Return (X, Y) of the center of cell containing provided text 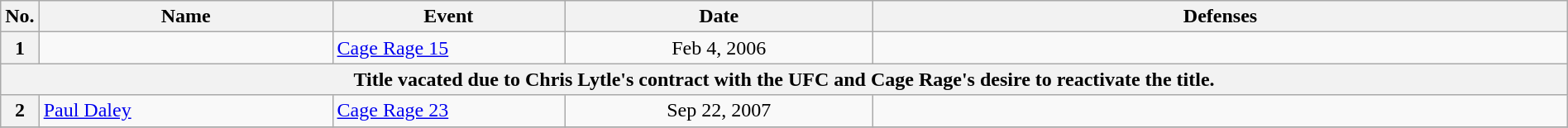
2 (20, 111)
Feb 4, 2006 (718, 48)
No. (20, 17)
Cage Rage 15 (448, 48)
Paul Daley (185, 111)
Defenses (1221, 17)
Name (185, 17)
Sep 22, 2007 (718, 111)
1 (20, 48)
Event (448, 17)
Cage Rage 23 (448, 111)
Title vacated due to Chris Lytle's contract with the UFC and Cage Rage's desire to reactivate the title. (784, 79)
Date (718, 17)
